Output the [x, y] coordinate of the center of the cell containing the given text.  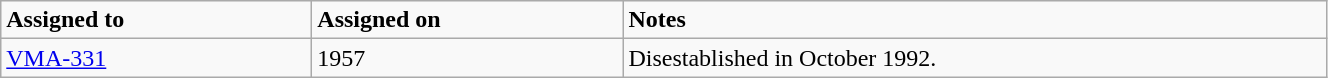
Assigned to [156, 20]
1957 [468, 58]
VMA-331 [156, 58]
Assigned on [468, 20]
Notes [975, 20]
Disestablished in October 1992. [975, 58]
